Scan for the cell matching the given text and deliver its [x, y] coordinate at center. 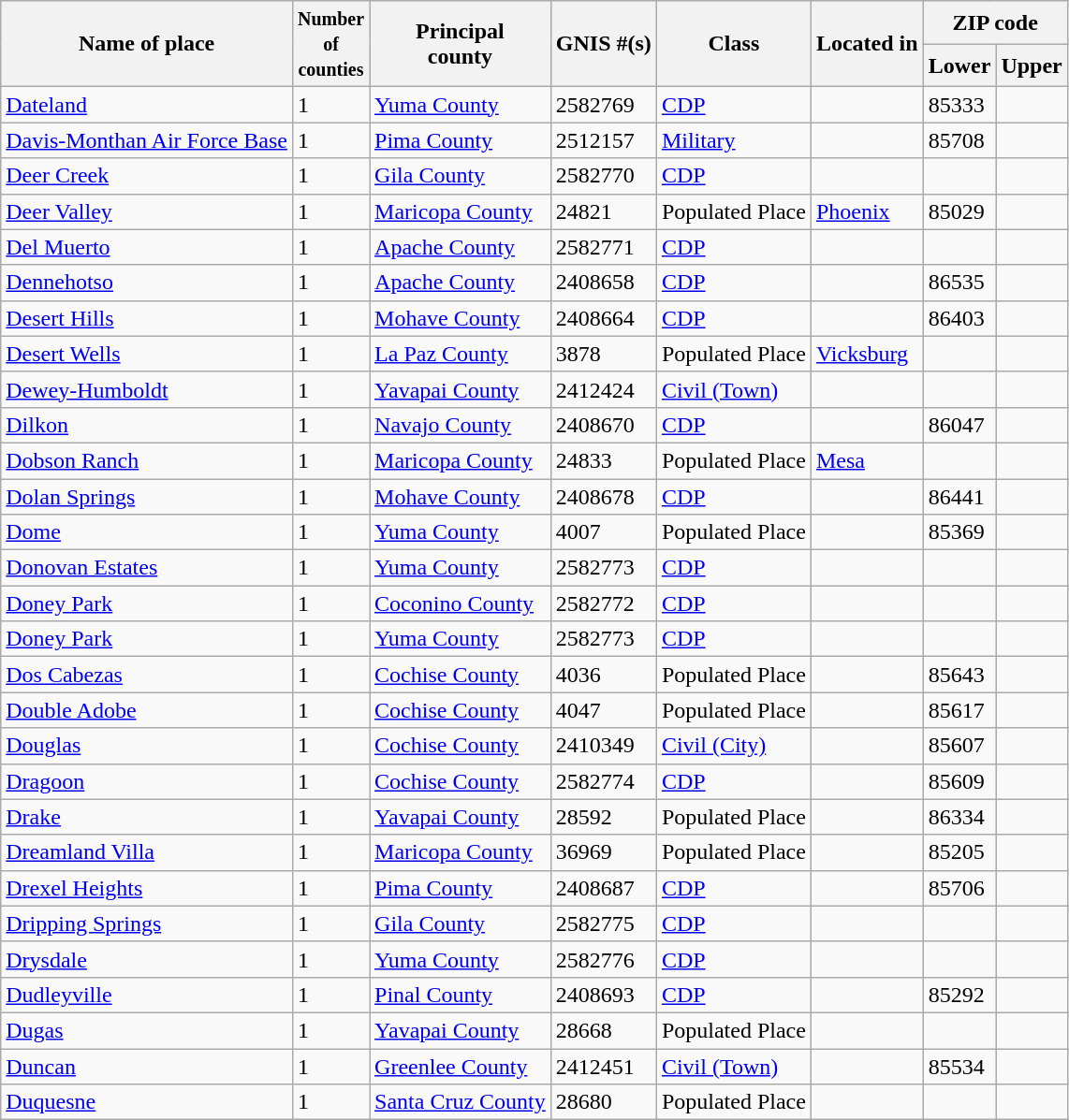
Dudleyville [147, 995]
85609 [959, 781]
Mesa [867, 460]
2582776 [603, 959]
28680 [603, 1102]
Principal county [461, 44]
85292 [959, 995]
4036 [603, 675]
28668 [603, 1030]
2408693 [603, 995]
Phoenix [867, 211]
2512157 [603, 140]
86047 [959, 425]
La Paz County [461, 354]
Deer Creek [147, 176]
2582774 [603, 781]
Desert Hills [147, 318]
85369 [959, 532]
2582770 [603, 176]
85708 [959, 140]
Dilkon [147, 425]
Navajo County [461, 425]
86334 [959, 817]
86535 [959, 283]
2408670 [603, 425]
2408664 [603, 318]
Military [734, 140]
28592 [603, 817]
Vicksburg [867, 354]
Number ofcounties [330, 44]
Drysdale [147, 959]
4047 [603, 710]
Duncan [147, 1066]
2410349 [603, 746]
Dragoon [147, 781]
Duquesne [147, 1102]
2582769 [603, 105]
Dobson Ranch [147, 460]
Drexel Heights [147, 888]
Dugas [147, 1030]
2408678 [603, 497]
Class [734, 44]
Upper [1032, 65]
Davis-Monthan Air Force Base [147, 140]
85607 [959, 746]
3878 [603, 354]
Drake [147, 817]
Deer Valley [147, 211]
86403 [959, 318]
36969 [603, 852]
Dateland [147, 105]
Coconino County [461, 604]
24821 [603, 211]
85333 [959, 105]
Lower [959, 65]
Dos Cabezas [147, 675]
Pinal County [461, 995]
85706 [959, 888]
2408687 [603, 888]
Dripping Springs [147, 924]
85643 [959, 675]
Double Adobe [147, 710]
Greenlee County [461, 1066]
2412424 [603, 389]
2408658 [603, 283]
Dolan Springs [147, 497]
Dreamland Villa [147, 852]
85534 [959, 1066]
2412451 [603, 1066]
4007 [603, 532]
Dennehotso [147, 283]
86441 [959, 497]
Douglas [147, 746]
2582775 [603, 924]
Name of place [147, 44]
Santa Cruz County [461, 1102]
Dewey-Humboldt [147, 389]
Del Muerto [147, 247]
ZIP code [995, 22]
85029 [959, 211]
85617 [959, 710]
Dome [147, 532]
Desert Wells [147, 354]
2582771 [603, 247]
GNIS #(s) [603, 44]
Donovan Estates [147, 568]
85205 [959, 852]
Located in [867, 44]
2582772 [603, 604]
Civil (City) [734, 746]
24833 [603, 460]
